Capture the cell that displays the provided text and extract its (X, Y) central coordinate. 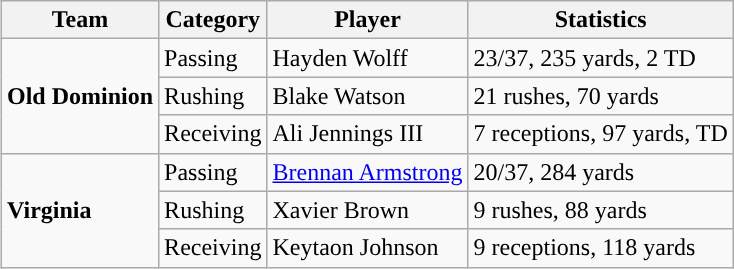
Brennan Armstrong (368, 172)
Statistics (600, 20)
9 rushes, 88 yards (600, 210)
Xavier Brown (368, 210)
Team (80, 20)
Blake Watson (368, 96)
Hayden Wolff (368, 58)
Old Dominion (80, 96)
Keytaon Johnson (368, 248)
7 receptions, 97 yards, TD (600, 134)
Player (368, 20)
Virginia (80, 210)
9 receptions, 118 yards (600, 248)
23/37, 235 yards, 2 TD (600, 58)
Ali Jennings III (368, 134)
20/37, 284 yards (600, 172)
21 rushes, 70 yards (600, 96)
Category (213, 20)
